Identify which cell holds the provided text, then report its (X, Y) central coordinate. 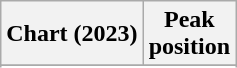
Peakposition (189, 34)
Chart (2023) (72, 34)
